Capture the cell that displays the provided text and extract its (x, y) central coordinate. 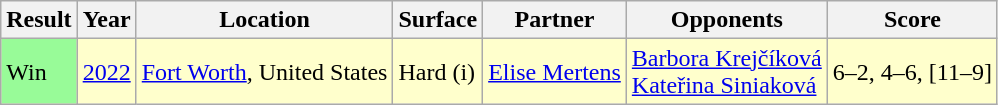
Hard (i) (438, 72)
Barbora Krejčíková Kateřina Siniaková (726, 72)
Surface (438, 20)
Fort Worth, United States (264, 72)
Partner (555, 20)
Opponents (726, 20)
Year (106, 20)
Score (912, 20)
Location (264, 20)
Result (39, 20)
2022 (106, 72)
Elise Mertens (555, 72)
6–2, 4–6, [11–9] (912, 72)
Win (39, 72)
